Output the [x, y] coordinate of the center of the cell containing the given text.  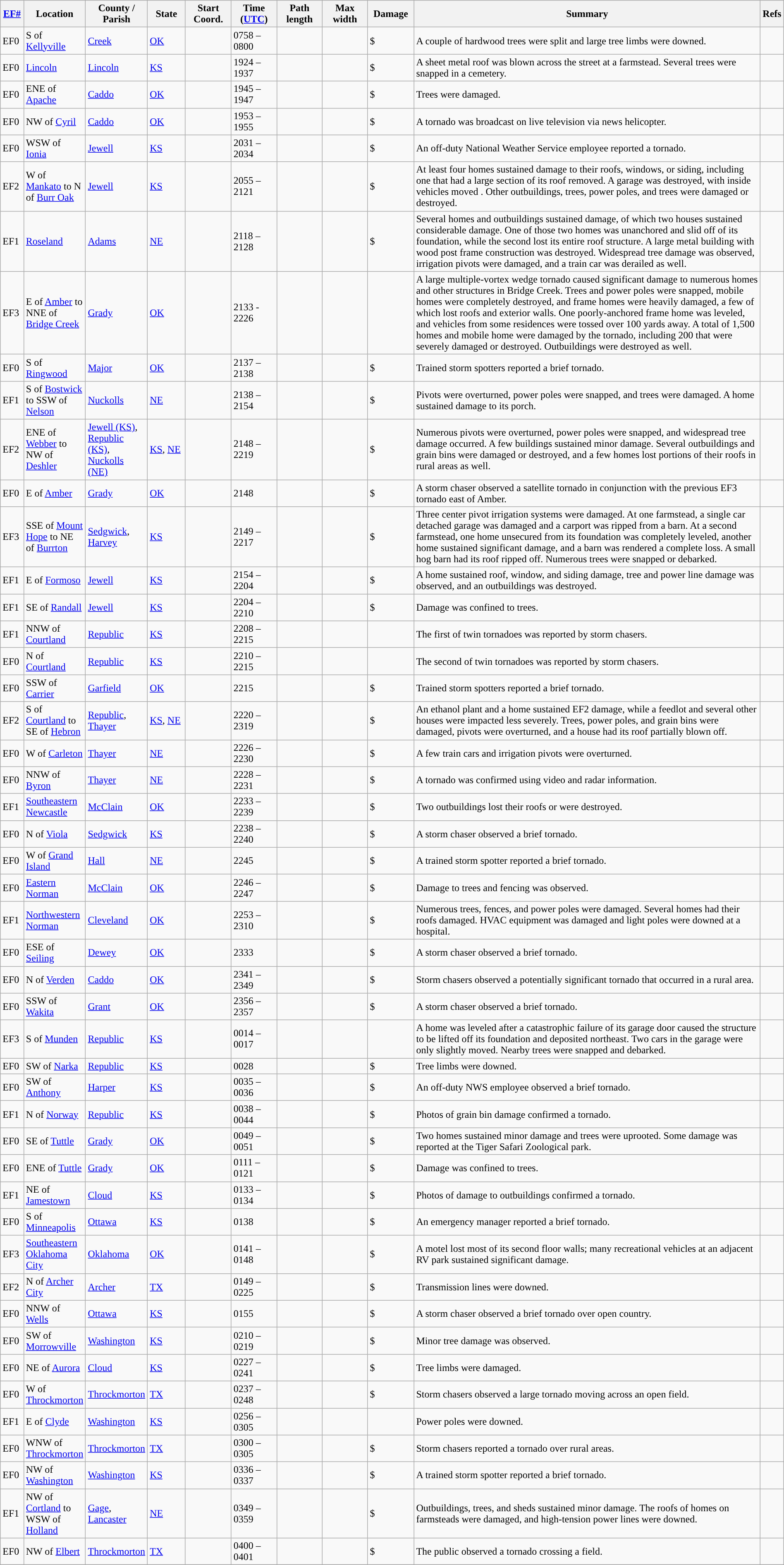
SSE of Mount Hope to NE of Burrton [55, 537]
0300 – 0305 [254, 1449]
0256 – 0305 [254, 1421]
SW of Anthony [55, 1087]
NW of Washington [55, 1475]
Photos of damage to outbuildings confirmed a tornado. [587, 1195]
WSW of Ionia [55, 148]
S of Bostwick to SSW of Nelson [55, 400]
E of Clyde [55, 1421]
Garfield [117, 688]
Archer [117, 1287]
S of Courtland to SE of Hebron [55, 721]
2148 – 2219 [254, 449]
NW of Elbert [55, 1551]
A motel lost most of its second floor walls; many recreational vehicles at an adjacent RV park sustained significant damage. [587, 1254]
N of Viola [55, 834]
0038 – 0044 [254, 1114]
State [167, 14]
2341 – 2349 [254, 980]
Nuckolls [117, 400]
Storm chasers observed a potentially significant tornado that occurred in a rural area. [587, 980]
Storm chasers reported a tornado over rural areas. [587, 1449]
Southeastern Oklahoma City [55, 1254]
0349 – 0359 [254, 1513]
County / Parish [117, 14]
Two homes sustained minor damage and trees were uprooted. Some damage was reported at the Tiger Safari Zoological park. [587, 1141]
Tree limbs were damaged. [587, 1368]
Minor tree damage was observed. [587, 1340]
2204 – 2210 [254, 607]
0028 [254, 1066]
2226 – 2230 [254, 753]
The first of twin tornadoes was reported by storm chasers. [587, 635]
ENE of Webber to NW of Deshler [55, 449]
Northwestern Norman [55, 920]
Sedgwick, Harvey [117, 537]
E of Formoso [55, 581]
Power poles were downed. [587, 1421]
Hall [117, 860]
Path length [299, 14]
2208 – 2215 [254, 635]
NNW of Byron [55, 780]
2233 – 2239 [254, 807]
2246 – 2247 [254, 888]
2245 [254, 860]
0133 – 0134 [254, 1195]
2148 [254, 493]
W of Throckmorton [55, 1394]
SE of Tuttle [55, 1141]
ENE of Tuttle [55, 1168]
0227 – 0241 [254, 1368]
The public observed a tornado crossing a field. [587, 1551]
Roseland [55, 241]
NNW of Wells [55, 1314]
Creek [117, 41]
Tree limbs were downed. [587, 1066]
2137 – 2138 [254, 367]
0336 – 0337 [254, 1475]
A storm chaser observed a brief tornado over open country. [587, 1314]
Damage to trees and fencing was observed. [587, 888]
E of Amber [55, 493]
Two outbuildings lost their roofs or were destroyed. [587, 807]
NNW of Courtland [55, 635]
NW of Cyril [55, 122]
Grant [117, 1007]
N of Norway [55, 1114]
Sedgwick [117, 834]
Major [117, 367]
2333 [254, 952]
Dewey [117, 952]
W of Grand Island [55, 860]
0014 – 0017 [254, 1039]
2238 – 2240 [254, 834]
0111 – 0121 [254, 1168]
0049 – 0051 [254, 1141]
A sheet metal roof was blown across the street at a farmstead. Several trees were snapped in a cemetery. [587, 68]
A home sustained roof, window, and siding damage, tree and power line damage was observed, and an outbuildings was destroyed. [587, 581]
Outbuildings, trees, and sheds sustained minor damage. The roofs of homes on farmsteads were damaged, and high-tension power lines were downed. [587, 1513]
0210 – 0219 [254, 1340]
2118 – 2128 [254, 241]
0758 – 0800 [254, 41]
An emergency manager reported a brief tornado. [587, 1222]
A few train cars and irrigation pivots were overturned. [587, 753]
S of Kellyville [55, 41]
W of Mankato to N of Burr Oak [55, 186]
Start Coord. [208, 14]
1945 – 1947 [254, 94]
Max width [345, 14]
Photos of grain bin damage confirmed a tornado. [587, 1114]
Southeastern Newcastle [55, 807]
SE of Randall [55, 607]
2149 – 2217 [254, 537]
Eastern Norman [55, 888]
0237 – 0248 [254, 1394]
Adams [117, 241]
Pivots were overturned, power poles were snapped, and trees were damaged. A home sustained damage to its porch. [587, 400]
2133 - 2226 [254, 313]
SW of Morrowville [55, 1340]
2031 – 2034 [254, 148]
A tornado was confirmed using video and radar information. [587, 780]
2220 – 2319 [254, 721]
SW of Narka [55, 1066]
W of Carleton [55, 753]
2356 – 2357 [254, 1007]
0141 – 0148 [254, 1254]
0035 – 0036 [254, 1087]
1924 – 1937 [254, 68]
Gage, Lancaster [117, 1513]
SSW of Wakita [55, 1007]
0149 – 0225 [254, 1287]
Oklahoma [117, 1254]
2210 – 2215 [254, 661]
An off-duty National Weather Service employee reported a tornado. [587, 148]
2215 [254, 688]
2253 – 2310 [254, 920]
Jewell (KS), Republic (KS), Nuckolls (NE) [117, 449]
ENE of Apache [55, 94]
NW of Cortland to WSW of Holland [55, 1513]
2228 – 2231 [254, 780]
Summary [587, 14]
A storm chaser observed a satellite tornado in conjunction with the previous EF3 tornado east of Amber. [587, 493]
NE of Aurora [55, 1368]
Damage [391, 14]
S of Ringwood [55, 367]
1953 – 1955 [254, 122]
Republic, Thayer [117, 721]
Location [55, 14]
N of Archer City [55, 1287]
0138 [254, 1222]
N of Courtland [55, 661]
The second of twin tornadoes was reported by storm chasers. [587, 661]
NE of Jamestown [55, 1195]
N of Verden [55, 980]
Refs [772, 14]
S of Munden [55, 1039]
A tornado was broadcast on live television via news helicopter. [587, 122]
Transmission lines were downed. [587, 1287]
An off-duty NWS employee observed a brief tornado. [587, 1087]
WNW of Throckmorton [55, 1449]
A couple of hardwood trees were split and large tree limbs were downed. [587, 41]
S of Minneapolis [55, 1222]
2055 – 2121 [254, 186]
Trees were damaged. [587, 94]
SSW of Carrier [55, 688]
EF# [12, 14]
2138 – 2154 [254, 400]
2154 – 2204 [254, 581]
E of Amber to NNE of Bridge Creek [55, 313]
Time (UTC) [254, 14]
ESE of Seiling [55, 952]
0400 – 0401 [254, 1551]
Cleveland [117, 920]
Storm chasers observed a large tornado moving across an open field. [587, 1394]
0155 [254, 1314]
Harper [117, 1087]
